Determine the [X, Y] coordinate at the center of the cell enclosing the given text.  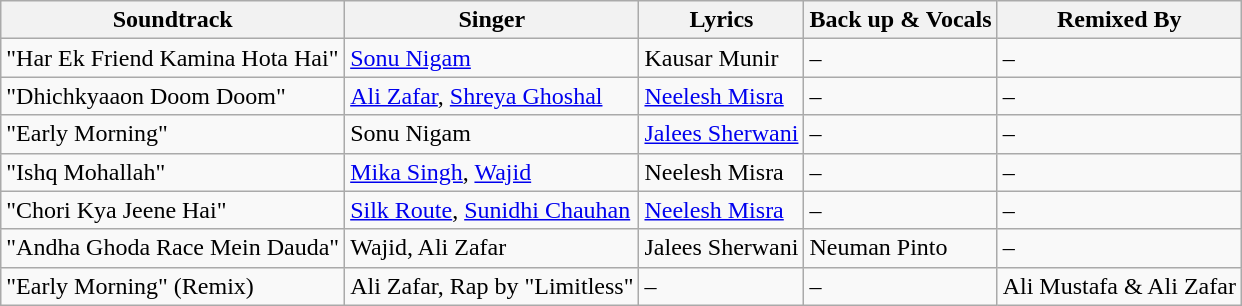
Lyrics [722, 20]
Singer [492, 20]
"Early Morning" [173, 134]
"Andha Ghoda Race Mein Dauda" [173, 248]
Ali Zafar, Shreya Ghoshal [492, 96]
"Har Ek Friend Kamina Hota Hai" [173, 58]
Neuman Pinto [900, 248]
Ali Zafar, Rap by "Limitless" [492, 286]
Wajid, Ali Zafar [492, 248]
Soundtrack [173, 20]
Kausar Munir [722, 58]
"Early Morning" (Remix) [173, 286]
Remixed By [1119, 20]
Mika Singh, Wajid [492, 172]
Back up & Vocals [900, 20]
"Ishq Mohallah" [173, 172]
"Dhichkyaaon Doom Doom" [173, 96]
Ali Mustafa & Ali Zafar [1119, 286]
Silk Route, Sunidhi Chauhan [492, 210]
"Chori Kya Jeene Hai" [173, 210]
